Scan for the cell matching the given text and deliver its (x, y) coordinate at center. 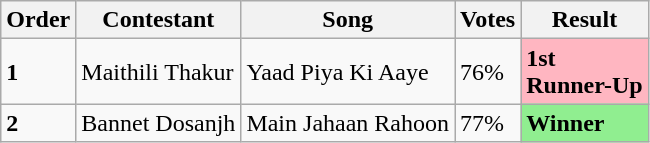
1 (38, 72)
Result (585, 20)
Maithili Thakur (158, 72)
Winner (585, 123)
Contestant (158, 20)
Order (38, 20)
2 (38, 123)
Bannet Dosanjh (158, 123)
76% (488, 72)
Votes (488, 20)
1stRunner-Up (585, 72)
77% (488, 123)
Main Jahaan Rahoon (348, 123)
Yaad Piya Ki Aaye (348, 72)
Song (348, 20)
